Locate the cell with the specified text and output its [X, Y] center coordinate. 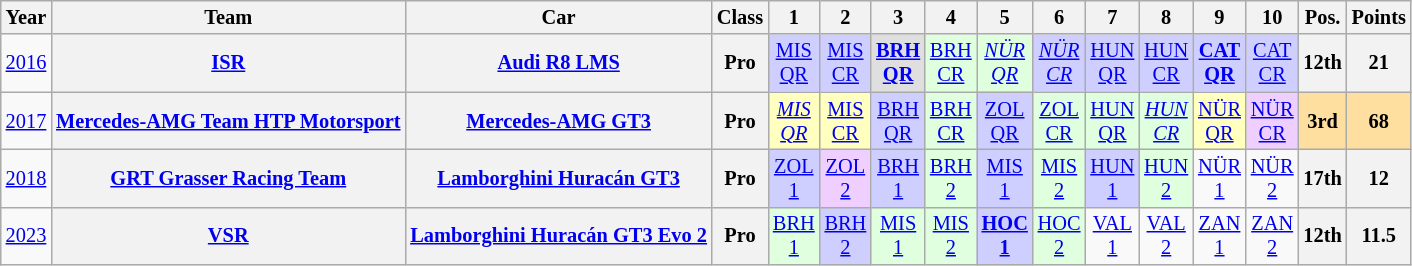
8 [1166, 17]
Year [26, 17]
Lamborghini Huracán GT3 Evo 2 [558, 236]
4 [951, 17]
11.5 [1379, 236]
10 [1272, 17]
ZOLQR [1005, 121]
1 [794, 17]
GRT Grasser Racing Team [228, 178]
ZOLCR [1060, 121]
9 [1220, 17]
2016 [26, 63]
12 [1379, 178]
2 [846, 17]
3rd [1323, 121]
ZOL2 [846, 178]
HUN2 [1166, 178]
HUN1 [1112, 178]
CATCR [1272, 63]
7 [1112, 17]
2023 [26, 236]
17th [1323, 178]
5 [1005, 17]
VAL1 [1112, 236]
HOC2 [1060, 236]
6 [1060, 17]
HOC1 [1005, 236]
NÜR2 [1272, 178]
VAL2 [1166, 236]
NÜR1 [1220, 178]
Lamborghini Huracán GT3 [558, 178]
Team [228, 17]
ZAN2 [1272, 236]
Car [558, 17]
Audi R8 LMS [558, 63]
3 [898, 17]
68 [1379, 121]
Pos. [1323, 17]
ZAN1 [1220, 236]
Mercedes-AMG Team HTP Motorsport [228, 121]
Points [1379, 17]
2018 [26, 178]
21 [1379, 63]
Class [740, 17]
ISR [228, 63]
CATQR [1220, 63]
Mercedes-AMG GT3 [558, 121]
ZOL1 [794, 178]
VSR [228, 236]
2017 [26, 121]
